Capture the cell that displays the provided text and extract its (X, Y) central coordinate. 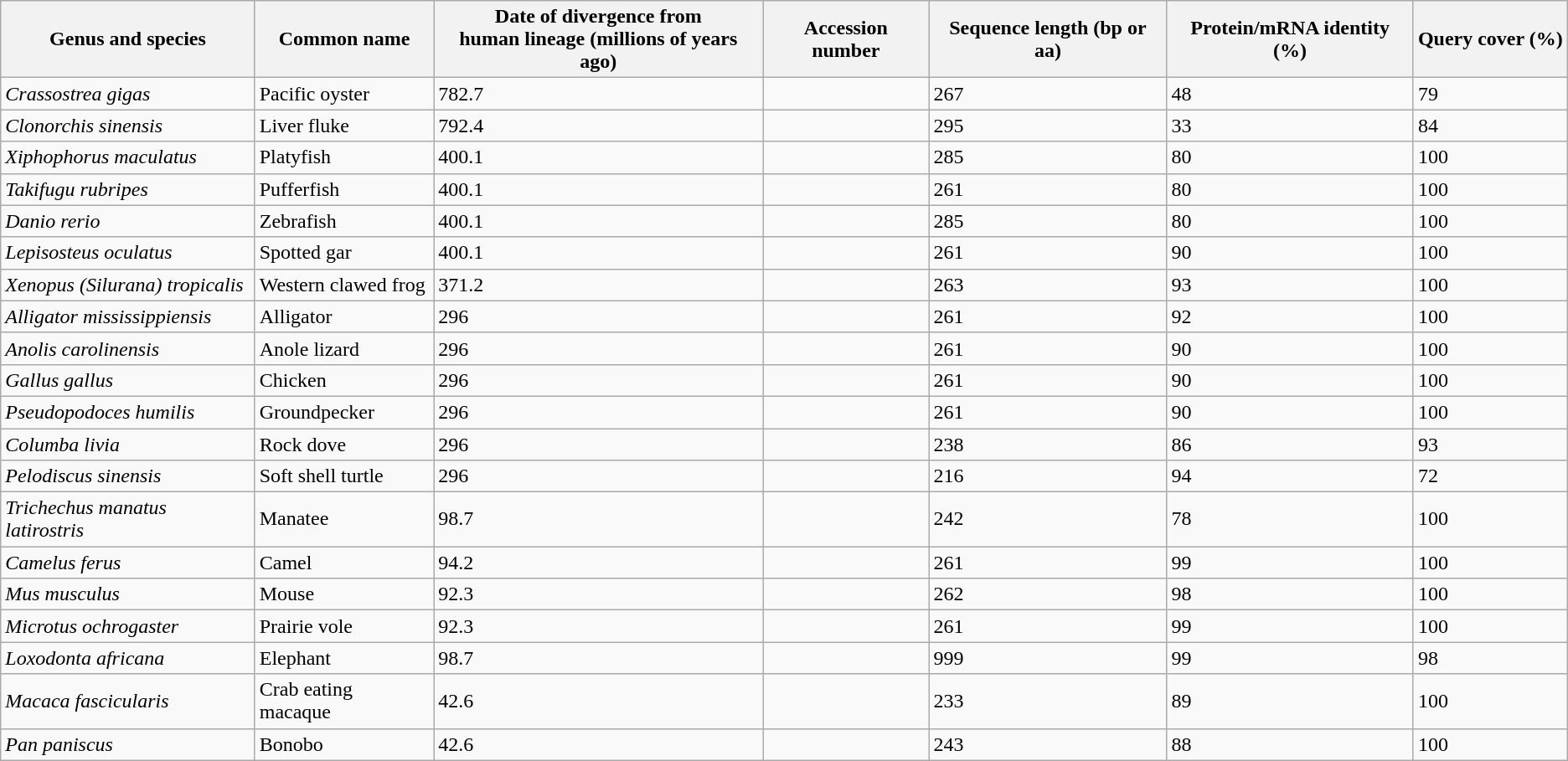
94 (1290, 476)
92 (1290, 316)
Rock dove (344, 445)
Bonobo (344, 744)
Microtus ochrogaster (127, 626)
Protein/mRNA identity (%) (1290, 39)
Pelodiscus sinensis (127, 476)
84 (1490, 126)
Lepisosteus oculatus (127, 253)
Mouse (344, 594)
Takifugu rubripes (127, 189)
262 (1048, 594)
86 (1290, 445)
Alligator (344, 316)
Crassostrea gigas (127, 94)
48 (1290, 94)
Sequence length (bp or aa) (1048, 39)
Mus musculus (127, 594)
Manatee (344, 519)
Query cover (%) (1490, 39)
Columba livia (127, 445)
Gallus gallus (127, 380)
88 (1290, 744)
Camel (344, 563)
792.4 (598, 126)
89 (1290, 702)
243 (1048, 744)
Xenopus (Silurana) tropicalis (127, 285)
Date of divergence fromhuman lineage (millions of years ago) (598, 39)
Pseudopodoces humilis (127, 412)
295 (1048, 126)
233 (1048, 702)
216 (1048, 476)
Pacific oyster (344, 94)
Liver fluke (344, 126)
Alligator mississippiensis (127, 316)
Clonorchis sinensis (127, 126)
263 (1048, 285)
Zebrafish (344, 221)
Macaca fascicularis (127, 702)
Groundpecker (344, 412)
Prairie vole (344, 626)
Pufferfish (344, 189)
79 (1490, 94)
999 (1048, 658)
Xiphophorus maculatus (127, 157)
Chicken (344, 380)
782.7 (598, 94)
242 (1048, 519)
Accession number (846, 39)
Crab eating macaque (344, 702)
238 (1048, 445)
267 (1048, 94)
33 (1290, 126)
Loxodonta africana (127, 658)
Anole lizard (344, 348)
371.2 (598, 285)
Platyfish (344, 157)
Trichechus manatus latirostris (127, 519)
Soft shell turtle (344, 476)
Pan paniscus (127, 744)
Western clawed frog (344, 285)
Genus and species (127, 39)
78 (1290, 519)
94.2 (598, 563)
Anolis carolinensis (127, 348)
Elephant (344, 658)
Danio rerio (127, 221)
Camelus ferus (127, 563)
Spotted gar (344, 253)
72 (1490, 476)
Common name (344, 39)
